Search for the cell housing the specified text and yield its (X, Y) center coordinate. 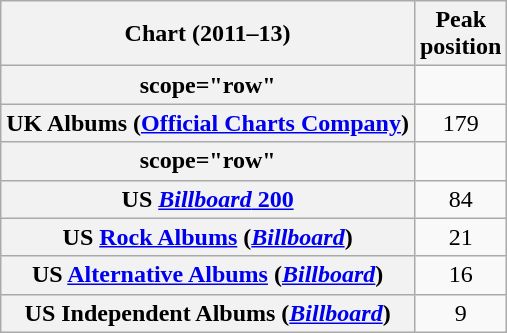
US Independent Albums (Billboard) (208, 313)
US Alternative Albums (Billboard) (208, 275)
16 (460, 275)
Peakposition (460, 34)
21 (460, 237)
179 (460, 123)
US Rock Albums (Billboard) (208, 237)
84 (460, 199)
9 (460, 313)
US Billboard 200 (208, 199)
UK Albums (Official Charts Company) (208, 123)
Chart (2011–13) (208, 34)
